Return the (x, y) coordinate for the center point of the cell that contains the specified text.  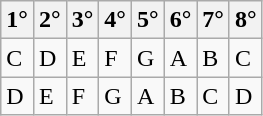
4° (116, 20)
6° (180, 20)
5° (148, 20)
2° (50, 20)
1° (18, 20)
8° (246, 20)
7° (214, 20)
3° (82, 20)
